Return [X, Y] of the center of cell containing provided text 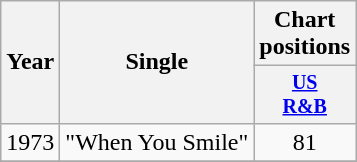
Chart positions [305, 34]
Single [157, 62]
"When You Smile" [157, 142]
81 [305, 142]
Year [30, 62]
USR&B [305, 94]
1973 [30, 142]
